Pinpoint the cell where the given text exists, returning its [x, y] midpoint coordinate. 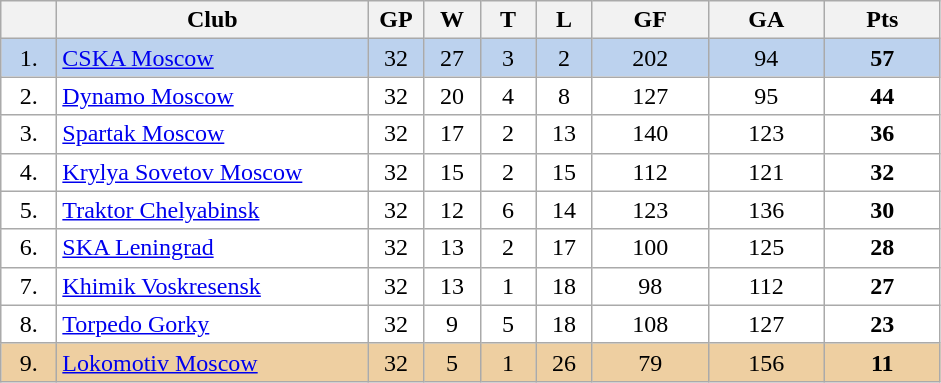
T [508, 20]
Pts [882, 20]
4. [29, 172]
6. [29, 248]
8. [29, 324]
GA [766, 20]
3 [508, 58]
3. [29, 134]
Dynamo Moscow [212, 96]
30 [882, 210]
SKA Leningrad [212, 248]
36 [882, 134]
CSKA Moscow [212, 58]
20 [452, 96]
Torpedo Gorky [212, 324]
9 [452, 324]
Lokomotiv Moscow [212, 362]
W [452, 20]
4 [508, 96]
26 [564, 362]
156 [766, 362]
1. [29, 58]
Khimik Voskresensk [212, 286]
12 [452, 210]
140 [650, 134]
95 [766, 96]
136 [766, 210]
121 [766, 172]
8 [564, 96]
6 [508, 210]
5. [29, 210]
Traktor Chelyabinsk [212, 210]
Krylya Sovetov Moscow [212, 172]
11 [882, 362]
44 [882, 96]
GF [650, 20]
GP [396, 20]
79 [650, 362]
28 [882, 248]
2. [29, 96]
108 [650, 324]
94 [766, 58]
98 [650, 286]
23 [882, 324]
Spartak Moscow [212, 134]
9. [29, 362]
202 [650, 58]
57 [882, 58]
125 [766, 248]
Club [212, 20]
L [564, 20]
100 [650, 248]
7. [29, 286]
14 [564, 210]
